Return [X, Y] of the center of cell containing provided text 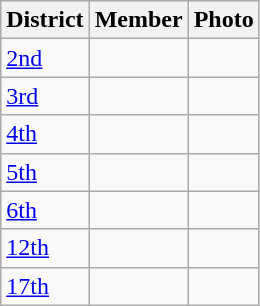
Photo [224, 20]
3rd [45, 96]
4th [45, 134]
6th [45, 210]
12th [45, 248]
5th [45, 172]
District [45, 20]
2nd [45, 58]
17th [45, 286]
Member [138, 20]
